Provide the [x, y] coordinate of the cell's center where the given text is located.  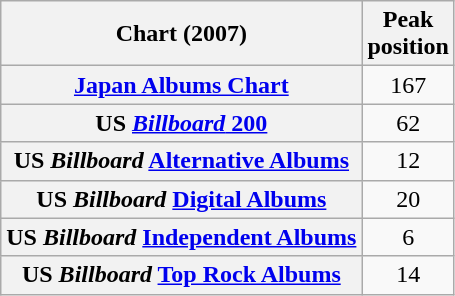
20 [408, 199]
US Billboard 200 [182, 123]
US Billboard Independent Albums [182, 237]
62 [408, 123]
Chart (2007) [182, 34]
US Billboard Top Rock Albums [182, 275]
Japan Albums Chart [182, 85]
6 [408, 237]
US Billboard Alternative Albums [182, 161]
Peak position [408, 34]
14 [408, 275]
167 [408, 85]
12 [408, 161]
US Billboard Digital Albums [182, 199]
